Search for the cell housing the specified text and yield its [x, y] center coordinate. 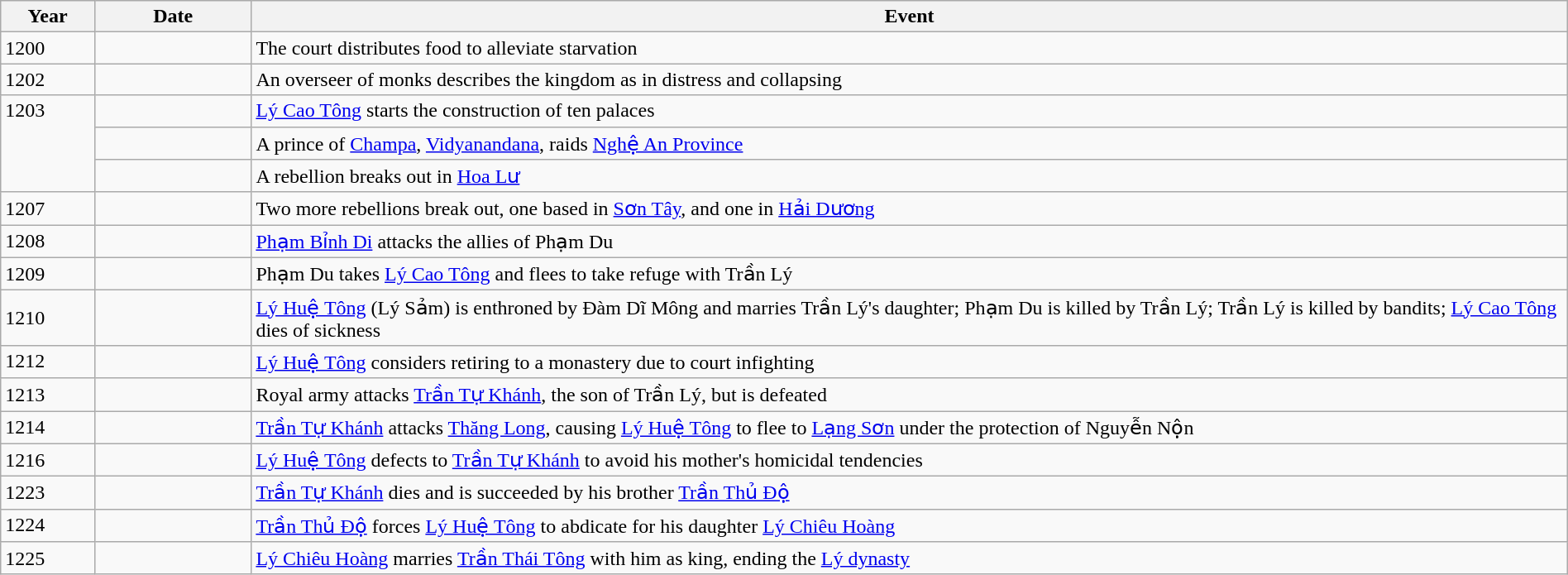
Phạm Du takes Lý Cao Tông and flees to take refuge with Trần Lý [910, 274]
Lý Huệ Tông defects to Trần Tự Khánh to avoid his mother's homicidal tendencies [910, 460]
Trần Tự Khánh dies and is succeeded by his brother Trần Thủ Độ [910, 493]
1202 [48, 79]
1203 [48, 144]
Lý Chiêu Hoàng marries Trần Thái Tông with him as king, ending the Lý dynasty [910, 558]
Two more rebellions break out, one based in Sơn Tây, and one in Hải Dương [910, 208]
Event [910, 17]
The court distributes food to alleviate starvation [910, 48]
1200 [48, 48]
1212 [48, 362]
1213 [48, 395]
Lý Cao Tông starts the construction of ten palaces [910, 111]
1207 [48, 208]
1224 [48, 525]
Royal army attacks Trần Tự Khánh, the son of Trần Lý, but is defeated [910, 395]
Year [48, 17]
Trần Tự Khánh attacks Thăng Long, causing Lý Huệ Tông to flee to Lạng Sơn under the protection of Nguyễn Nộn [910, 427]
1210 [48, 318]
1216 [48, 460]
1214 [48, 427]
A rebellion breaks out in Hoa Lư [910, 176]
1208 [48, 242]
A prince of Champa, Vidyanandana, raids Nghệ An Province [910, 143]
1223 [48, 493]
Date [172, 17]
Phạm Bỉnh Di attacks the allies of Phạm Du [910, 242]
1209 [48, 274]
Trần Thủ Độ forces Lý Huệ Tông to abdicate for his daughter Lý Chiêu Hoàng [910, 525]
An overseer of monks describes the kingdom as in distress and collapsing [910, 79]
1225 [48, 558]
Lý Huệ Tông considers retiring to a monastery due to court infighting [910, 362]
